From the cell containing the given text, extract its center point as [x, y] coordinate. 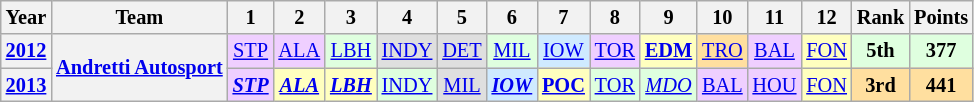
441 [941, 85]
Rank [880, 17]
5th [880, 51]
POC [564, 85]
4 [408, 17]
TRO [722, 51]
HOU [775, 85]
2 [299, 17]
9 [668, 17]
2012 [26, 51]
Year [26, 17]
10 [722, 17]
377 [941, 51]
8 [615, 17]
Points [941, 17]
Team [139, 17]
MDO [668, 85]
11 [775, 17]
Andretti Autosport [139, 68]
5 [462, 17]
EDM [668, 51]
3 [351, 17]
12 [826, 17]
1 [251, 17]
2013 [26, 85]
7 [564, 17]
6 [512, 17]
DET [462, 51]
3rd [880, 85]
